For the text-containing cell, return its midpoint in [X, Y] coordinate format. 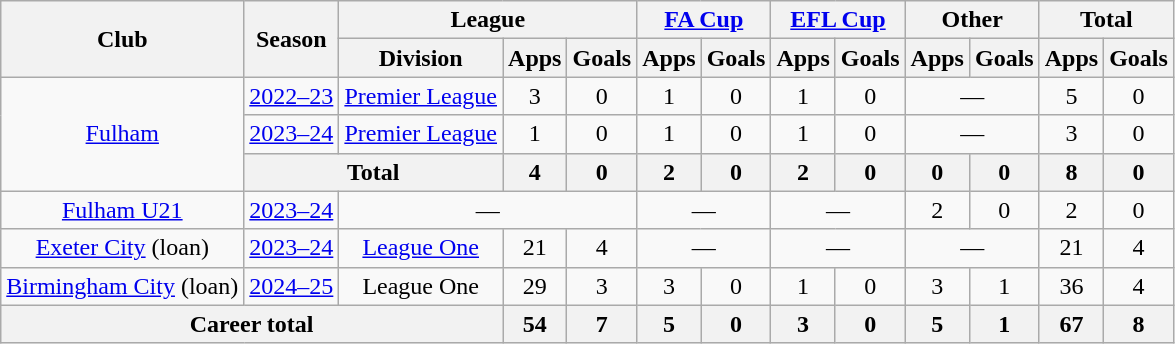
2024–25 [292, 286]
Fulham [122, 134]
Exeter City (loan) [122, 248]
Other [972, 20]
Division [421, 58]
EFL Cup [838, 20]
Birmingham City (loan) [122, 286]
League [488, 20]
7 [602, 324]
36 [1071, 286]
Club [122, 39]
67 [1071, 324]
2022–23 [292, 96]
FA Cup [704, 20]
Career total [252, 324]
54 [535, 324]
Fulham U21 [122, 210]
29 [535, 286]
Season [292, 39]
